Locate the cell with the specified text and output its [X, Y] center coordinate. 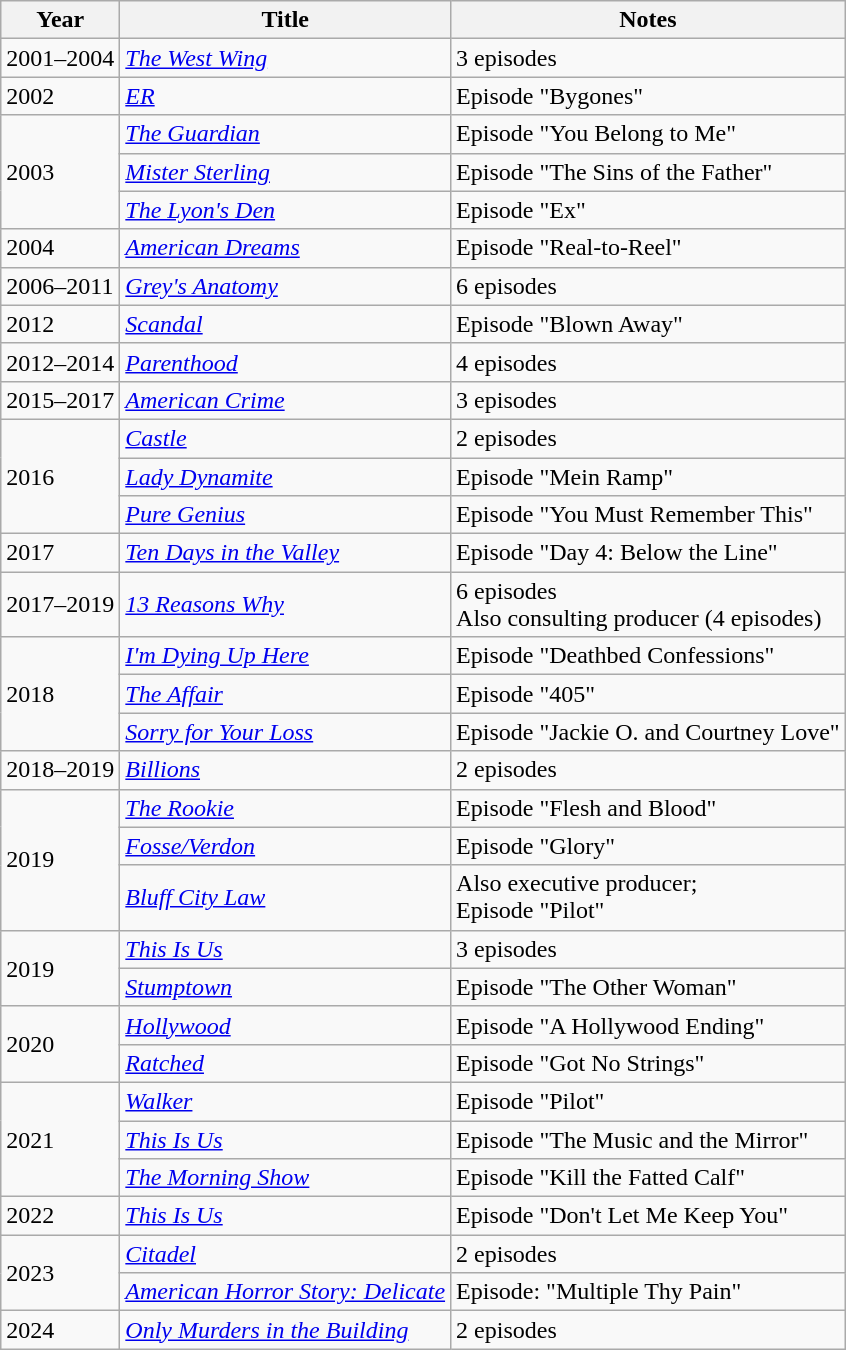
Stumptown [286, 987]
Bluff City Law [286, 898]
American Dreams [286, 248]
Billions [286, 770]
Episode "You Belong to Me" [648, 134]
2012–2014 [60, 362]
13 Reasons Why [286, 604]
2012 [60, 324]
Episode "Bygones" [648, 96]
Sorry for Your Loss [286, 732]
6 episodesAlso consulting producer (4 episodes) [648, 604]
Episode "405" [648, 694]
2001–2004 [60, 58]
The Affair [286, 694]
Parenthood [286, 362]
Ten Days in the Valley [286, 553]
2018 [60, 694]
2023 [60, 1273]
2018–2019 [60, 770]
Lady Dynamite [286, 477]
Episode "Mein Ramp" [648, 477]
2017–2019 [60, 604]
The West Wing [286, 58]
Notes [648, 20]
Fosse/Verdon [286, 846]
Episode: "Multiple Thy Pain" [648, 1292]
The Lyon's Den [286, 210]
Also executive producer;Episode "Pilot" [648, 898]
2002 [60, 96]
Episode "Deathbed Confessions" [648, 656]
I'm Dying Up Here [286, 656]
2004 [60, 248]
Episode "The Sins of the Father" [648, 172]
2021 [60, 1139]
2020 [60, 1044]
2003 [60, 172]
Episode "Got No Strings" [648, 1063]
Grey's Anatomy [286, 286]
6 episodes [648, 286]
American Horror Story: Delicate [286, 1292]
Title [286, 20]
ER [286, 96]
Episode "Don't Let Me Keep You" [648, 1216]
4 episodes [648, 362]
Castle [286, 438]
Episode "The Other Woman" [648, 987]
Episode "Flesh and Blood" [648, 808]
Episode "Pilot" [648, 1101]
Ratched [286, 1063]
Mister Sterling [286, 172]
Episode "A Hollywood Ending" [648, 1025]
2015–2017 [60, 400]
2016 [60, 476]
The Morning Show [286, 1178]
Episode "The Music and the Mirror" [648, 1139]
Citadel [286, 1254]
Episode "Jackie O. and Courtney Love" [648, 732]
2022 [60, 1216]
Walker [286, 1101]
American Crime [286, 400]
Episode "Ex" [648, 210]
The Rookie [286, 808]
2006–2011 [60, 286]
Episode "Glory" [648, 846]
Episode "Real-to-Reel" [648, 248]
Episode "Blown Away" [648, 324]
Hollywood [286, 1025]
Pure Genius [286, 515]
Episode "Kill the Fatted Calf" [648, 1178]
2024 [60, 1330]
Episode "Day 4: Below the Line" [648, 553]
Year [60, 20]
The Guardian [286, 134]
Only Murders in the Building [286, 1330]
2017 [60, 553]
Episode "You Must Remember This" [648, 515]
Scandal [286, 324]
